Search for the cell housing the specified text and yield its (x, y) center coordinate. 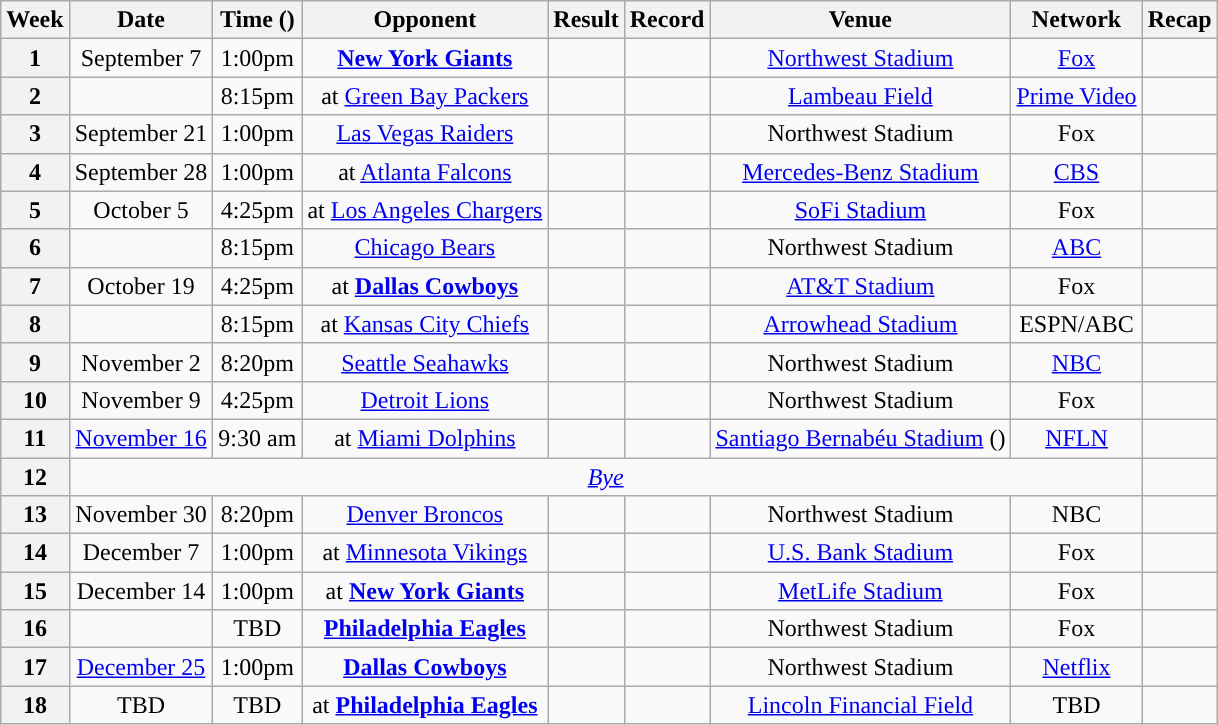
December 14 (141, 591)
MetLife Stadium (860, 591)
December 25 (141, 667)
Network (1076, 20)
Chicago Bears (425, 248)
13 (35, 515)
at Dallas Cowboys (425, 286)
November 9 (141, 400)
7 (35, 286)
17 (35, 667)
ESPN/ABC (1076, 324)
at Miami Dolphins (425, 438)
1 (35, 58)
4 (35, 172)
Bye (606, 477)
September 7 (141, 58)
Venue (860, 20)
NFLN (1076, 438)
November 16 (141, 438)
Dallas Cowboys (425, 667)
5 (35, 210)
3 (35, 134)
at Green Bay Packers (425, 96)
Recap (1180, 20)
Santiago Bernabéu Stadium () (860, 438)
Opponent (425, 20)
at Atlanta Falcons (425, 172)
New York Giants (425, 58)
Denver Broncos (425, 515)
at Philadelphia Eagles (425, 705)
Lincoln Financial Field (860, 705)
Netflix (1076, 667)
Lambeau Field (860, 96)
10 (35, 400)
Date (141, 20)
November 30 (141, 515)
9:30 am (258, 438)
September 28 (141, 172)
CBS (1076, 172)
11 (35, 438)
Detroit Lions (425, 400)
at Kansas City Chiefs (425, 324)
Time () (258, 20)
Mercedes-Benz Stadium (860, 172)
November 2 (141, 362)
at Minnesota Vikings (425, 553)
U.S. Bank Stadium (860, 553)
18 (35, 705)
AT&T Stadium (860, 286)
9 (35, 362)
Arrowhead Stadium (860, 324)
12 (35, 477)
6 (35, 248)
October 5 (141, 210)
Prime Video (1076, 96)
16 (35, 629)
at New York Giants (425, 591)
Week (35, 20)
SoFi Stadium (860, 210)
Record (667, 20)
2 (35, 96)
Las Vegas Raiders (425, 134)
ABC (1076, 248)
December 7 (141, 553)
Philadelphia Eagles (425, 629)
at Los Angeles Chargers (425, 210)
September 21 (141, 134)
Result (586, 20)
Seattle Seahawks (425, 362)
October 19 (141, 286)
8 (35, 324)
15 (35, 591)
14 (35, 553)
